Determine the [X, Y] coordinate at the center of the cell enclosing the given text.  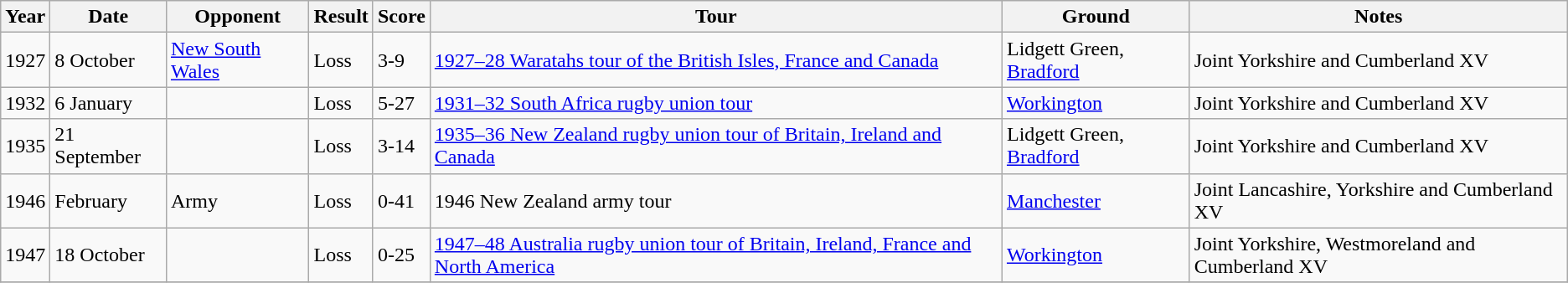
Opponent [238, 17]
1947 [25, 255]
18 October [109, 255]
0-25 [401, 255]
Date [109, 17]
1947–48 Australia rugby union tour of Britain, Ireland, France and North America [715, 255]
1932 [25, 103]
1946 [25, 201]
Joint Lancashire, Yorkshire and Cumberland XV [1379, 201]
8 October [109, 60]
1927–28 Waratahs tour of the British Isles, France and Canada [715, 60]
1935 [25, 146]
Army [238, 201]
February [109, 201]
Joint Yorkshire, Westmoreland and Cumberland XV [1379, 255]
Ground [1096, 17]
Result [341, 17]
1927 [25, 60]
Score [401, 17]
Notes [1379, 17]
6 January [109, 103]
1931–32 South Africa rugby union tour [715, 103]
New South Wales [238, 60]
1946 New Zealand army tour [715, 201]
Manchester [1096, 201]
3-9 [401, 60]
1935–36 New Zealand rugby union tour of Britain, Ireland and Canada [715, 146]
0-41 [401, 201]
5-27 [401, 103]
Year [25, 17]
3-14 [401, 146]
21 September [109, 146]
Tour [715, 17]
